Detect which cell encompasses the target text, then output its [X, Y] center coordinate. 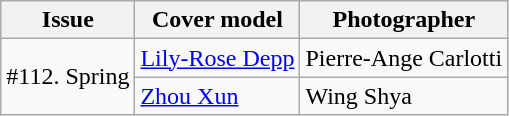
Cover model [218, 20]
Zhou Xun [218, 96]
#112. Spring [68, 77]
Pierre-Ange Carlotti [404, 58]
Lily-Rose Depp [218, 58]
Photographer [404, 20]
Issue [68, 20]
Wing Shya [404, 96]
